Extract the (x, y) coordinate from the center of the cell holding the provided text.  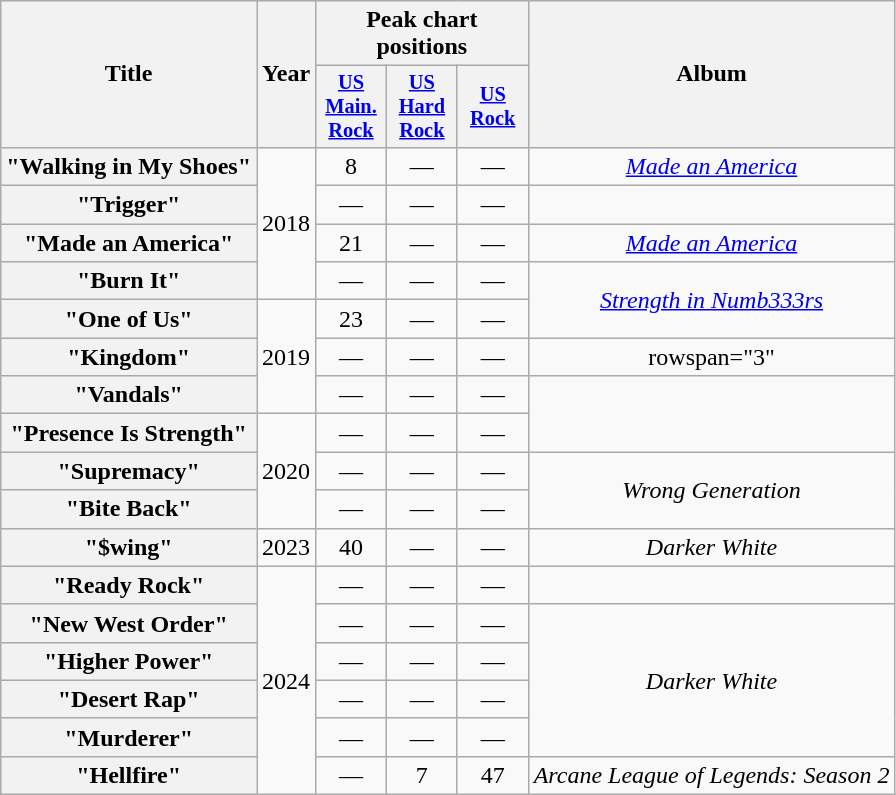
"Trigger" (129, 205)
40 (352, 547)
"Made an America" (129, 243)
Peak chart positions (422, 34)
"One of Us" (129, 319)
"Ready Rock" (129, 585)
USMain.Rock (352, 107)
"Presence Is Strength" (129, 433)
"Walking in My Shoes" (129, 166)
"Higher Power" (129, 661)
Title (129, 74)
2024 (286, 680)
2019 (286, 357)
21 (352, 243)
Album (712, 74)
rowspan="3" (712, 357)
"Bite Back" (129, 509)
Strength in Numb333rs (712, 300)
"Kingdom" (129, 357)
2018 (286, 223)
"Vandals" (129, 395)
"Burn It" (129, 281)
"$wing" (129, 547)
Year (286, 74)
"Supremacy" (129, 471)
USRock (492, 107)
"Murderer" (129, 737)
USHardRock (422, 107)
2023 (286, 547)
7 (422, 775)
"Hellfire" (129, 775)
"New West Order" (129, 623)
2020 (286, 471)
Wrong Generation (712, 490)
47 (492, 775)
8 (352, 166)
"Desert Rap" (129, 699)
23 (352, 319)
Arcane League of Legends: Season 2 (712, 775)
